Search for the cell housing the specified text and yield its [x, y] center coordinate. 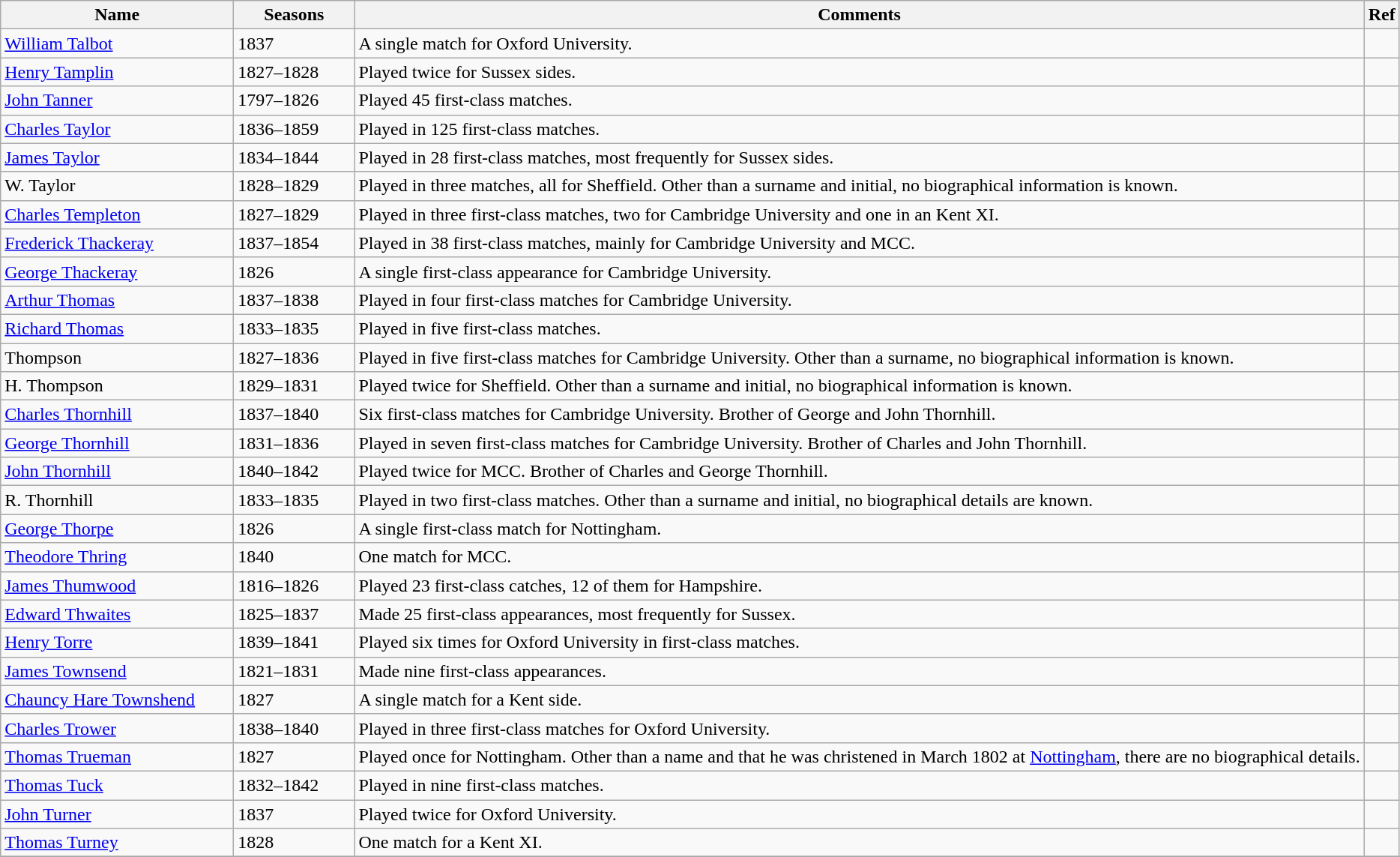
A single match for Oxford University. [859, 43]
Played twice for MCC. Brother of Charles and George Thornhill. [859, 472]
1828–1829 [294, 186]
1829–1831 [294, 386]
Arthur Thomas [117, 300]
John Turner [117, 814]
Thomas Turney [117, 843]
1821–1831 [294, 671]
1827–1836 [294, 358]
Ref [1382, 15]
Chauncy Hare Townshend [117, 700]
1816–1826 [294, 586]
Richard Thomas [117, 328]
Played twice for Sussex sides. [859, 72]
1831–1836 [294, 443]
Thomas Trueman [117, 757]
1839–1841 [294, 643]
Thompson [117, 358]
Made 25 first-class appearances, most frequently for Sussex. [859, 614]
1837–1838 [294, 300]
Played once for Nottingham. Other than a name and that he was christened in March 1802 at Nottingham, there are no biographical details. [859, 757]
Played in three matches, all for Sheffield. Other than a surname and initial, no biographical information is known. [859, 186]
1827–1829 [294, 214]
Played in five first-class matches. [859, 328]
1840 [294, 557]
1828 [294, 843]
1837–1840 [294, 415]
George Thackeray [117, 271]
Charles Trower [117, 728]
One match for a Kent XI. [859, 843]
Comments [859, 15]
Charles Thornhill [117, 415]
James Townsend [117, 671]
One match for MCC. [859, 557]
Henry Tamplin [117, 72]
John Tanner [117, 100]
R. Thornhill [117, 500]
Played in 125 first-class matches. [859, 129]
H. Thompson [117, 386]
Six first-class matches for Cambridge University. Brother of George and John Thornhill. [859, 415]
Played in 38 first-class matches, mainly for Cambridge University and MCC. [859, 243]
Edward Thwaites [117, 614]
1837–1854 [294, 243]
Frederick Thackeray [117, 243]
Played six times for Oxford University in first-class matches. [859, 643]
Played twice for Sheffield. Other than a surname and initial, no biographical information is known. [859, 386]
James Taylor [117, 157]
Made nine first-class appearances. [859, 671]
William Talbot [117, 43]
Charles Taylor [117, 129]
Thomas Tuck [117, 785]
George Thornhill [117, 443]
Theodore Thring [117, 557]
1797–1826 [294, 100]
1825–1837 [294, 614]
1838–1840 [294, 728]
A single first-class match for Nottingham. [859, 529]
Seasons [294, 15]
Played in nine first-class matches. [859, 785]
Played in three first-class matches, two for Cambridge University and one in an Kent XI. [859, 214]
Played in seven first-class matches for Cambridge University. Brother of Charles and John Thornhill. [859, 443]
A single first-class appearance for Cambridge University. [859, 271]
Played in 28 first-class matches, most frequently for Sussex sides. [859, 157]
1836–1859 [294, 129]
Henry Torre [117, 643]
Played 45 first-class matches. [859, 100]
James Thumwood [117, 586]
A single match for a Kent side. [859, 700]
1827–1828 [294, 72]
1840–1842 [294, 472]
1832–1842 [294, 785]
Played in two first-class matches. Other than a surname and initial, no biographical details are known. [859, 500]
Played 23 first-class catches, 12 of them for Hampshire. [859, 586]
Played in four first-class matches for Cambridge University. [859, 300]
John Thornhill [117, 472]
Played twice for Oxford University. [859, 814]
Played in five first-class matches for Cambridge University. Other than a surname, no biographical information is known. [859, 358]
Name [117, 15]
Charles Templeton [117, 214]
George Thorpe [117, 529]
W. Taylor [117, 186]
Played in three first-class matches for Oxford University. [859, 728]
1834–1844 [294, 157]
